Return the (X, Y) coordinate for the center point of the cell that contains the specified text.  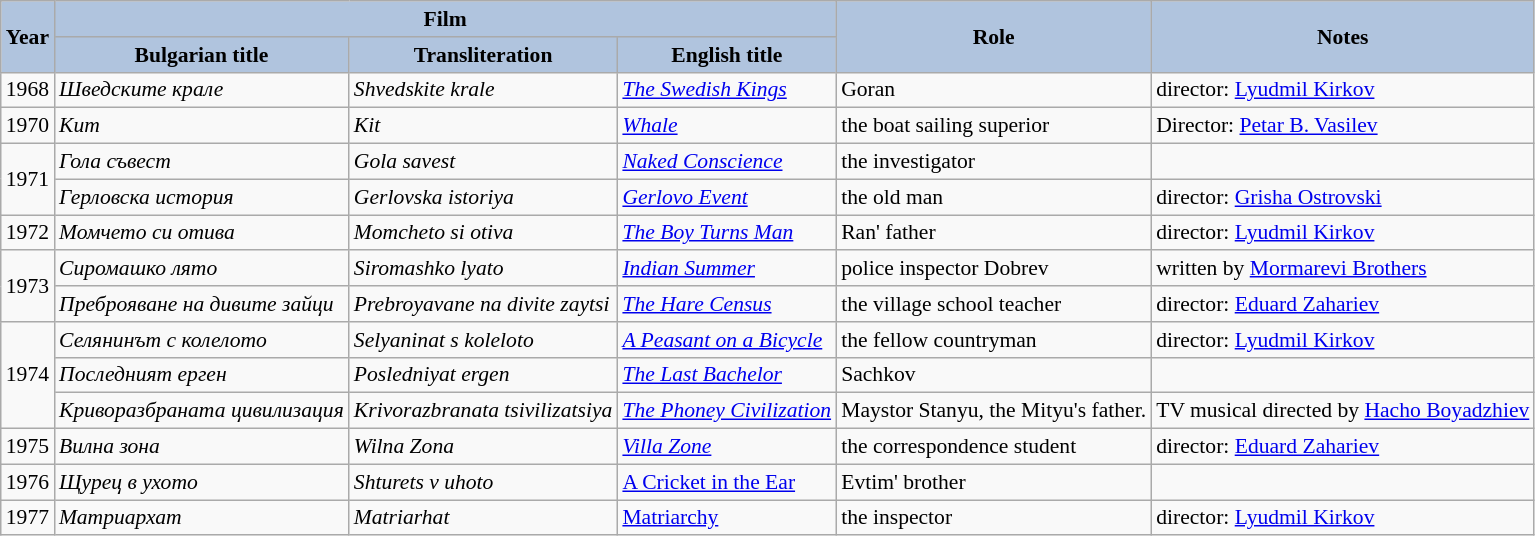
Shturets v uhoto (484, 482)
Gola savest (484, 162)
Матриархат (202, 518)
the fellow countryman (994, 340)
1974 (28, 376)
1968 (28, 90)
police inspector Dobrev (994, 269)
Director: Petar B. Vasilev (1342, 126)
Momcheto si otiva (484, 233)
The Last Bachelor (726, 375)
Последният ерген (202, 375)
Prebroyavane na divite zaytsi (484, 304)
Криворазбраната цивилизация (202, 411)
Преброяване на дивите зайци (202, 304)
Кит (202, 126)
written by Mormarevi Brothers (1342, 269)
Villa Zone (726, 447)
Ran' father (994, 233)
Transliteration (484, 55)
Сиромашко лято (202, 269)
the old man (994, 197)
The Boy Turns Man (726, 233)
Whale (726, 126)
Posledniyat ergen (484, 375)
Вилна зона (202, 447)
Krivorazbranata tsivilizatsiya (484, 411)
Siromashko lyato (484, 269)
Indian Summer (726, 269)
Shvedskite krale (484, 90)
Момчето си отива (202, 233)
Goran (994, 90)
Notes (1342, 36)
Шведските крале (202, 90)
the boat sailing superior (994, 126)
Gerlovo Event (726, 197)
Matriarchy (726, 518)
the village school teacher (994, 304)
Year (28, 36)
The Phoney Civilization (726, 411)
1973 (28, 286)
1971 (28, 180)
the investigator (994, 162)
Селянинът с колелото (202, 340)
The Hare Census (726, 304)
Selyaninat s koleloto (484, 340)
Film (445, 19)
Гола съвест (202, 162)
Wilna Zona (484, 447)
The Swedish Kings (726, 90)
1970 (28, 126)
the inspector (994, 518)
1977 (28, 518)
director: Grisha Ostrovski (1342, 197)
1976 (28, 482)
Naked Conscience (726, 162)
TV musical directed by Hacho Boyadzhiev (1342, 411)
Герловска история (202, 197)
the correspondence student (994, 447)
1972 (28, 233)
A Cricket in the Ear (726, 482)
Matriarhat (484, 518)
Gerlovska istoriya (484, 197)
English title (726, 55)
Sachkov (994, 375)
Щурец в ухото (202, 482)
Role (994, 36)
A Peasant on a Bicycle (726, 340)
Bulgarian title (202, 55)
Maystor Stanyu, the Mityu's father. (994, 411)
Evtim' brother (994, 482)
Kit (484, 126)
1975 (28, 447)
